Determine the (x, y) coordinate at the center of the cell enclosing the given text.  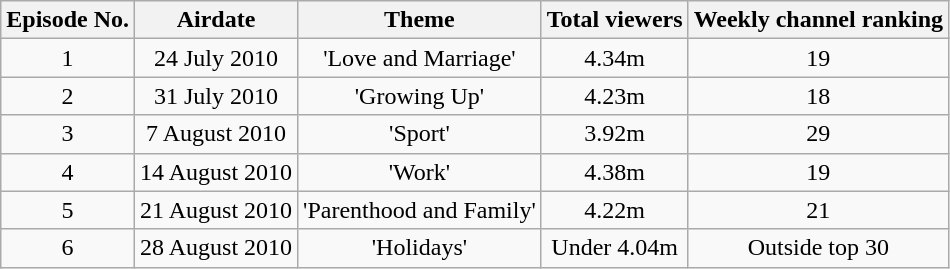
Under 4.04m (614, 248)
28 August 2010 (216, 248)
21 (818, 210)
24 July 2010 (216, 58)
4.22m (614, 210)
31 July 2010 (216, 96)
Total viewers (614, 20)
'Work' (420, 172)
Weekly channel ranking (818, 20)
'Growing Up' (420, 96)
14 August 2010 (216, 172)
7 August 2010 (216, 134)
Episode No. (68, 20)
Outside top 30 (818, 248)
5 (68, 210)
4.34m (614, 58)
Theme (420, 20)
'Holidays' (420, 248)
'Sport' (420, 134)
18 (818, 96)
4.23m (614, 96)
2 (68, 96)
21 August 2010 (216, 210)
3.92m (614, 134)
Airdate (216, 20)
3 (68, 134)
4 (68, 172)
1 (68, 58)
'Love and Marriage' (420, 58)
6 (68, 248)
4.38m (614, 172)
29 (818, 134)
'Parenthood and Family' (420, 210)
